Pinpoint the cell where the given text exists, returning its [x, y] midpoint coordinate. 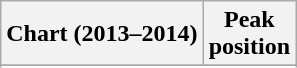
Chart (2013–2014) [102, 34]
Peakposition [249, 34]
